Return the (x, y) coordinate for the center point of the cell that contains the specified text.  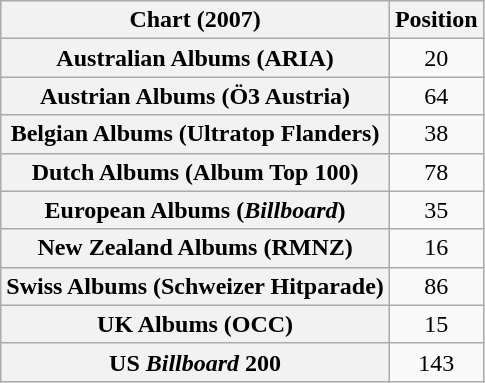
Position (436, 20)
35 (436, 210)
Dutch Albums (Album Top 100) (196, 172)
86 (436, 286)
78 (436, 172)
US Billboard 200 (196, 362)
New Zealand Albums (RMNZ) (196, 248)
20 (436, 58)
Chart (2007) (196, 20)
38 (436, 134)
143 (436, 362)
Belgian Albums (Ultratop Flanders) (196, 134)
Austrian Albums (Ö3 Austria) (196, 96)
European Albums (Billboard) (196, 210)
16 (436, 248)
15 (436, 324)
Australian Albums (ARIA) (196, 58)
UK Albums (OCC) (196, 324)
64 (436, 96)
Swiss Albums (Schweizer Hitparade) (196, 286)
